Extract the [X, Y] coordinate from the center of the cell holding the provided text.  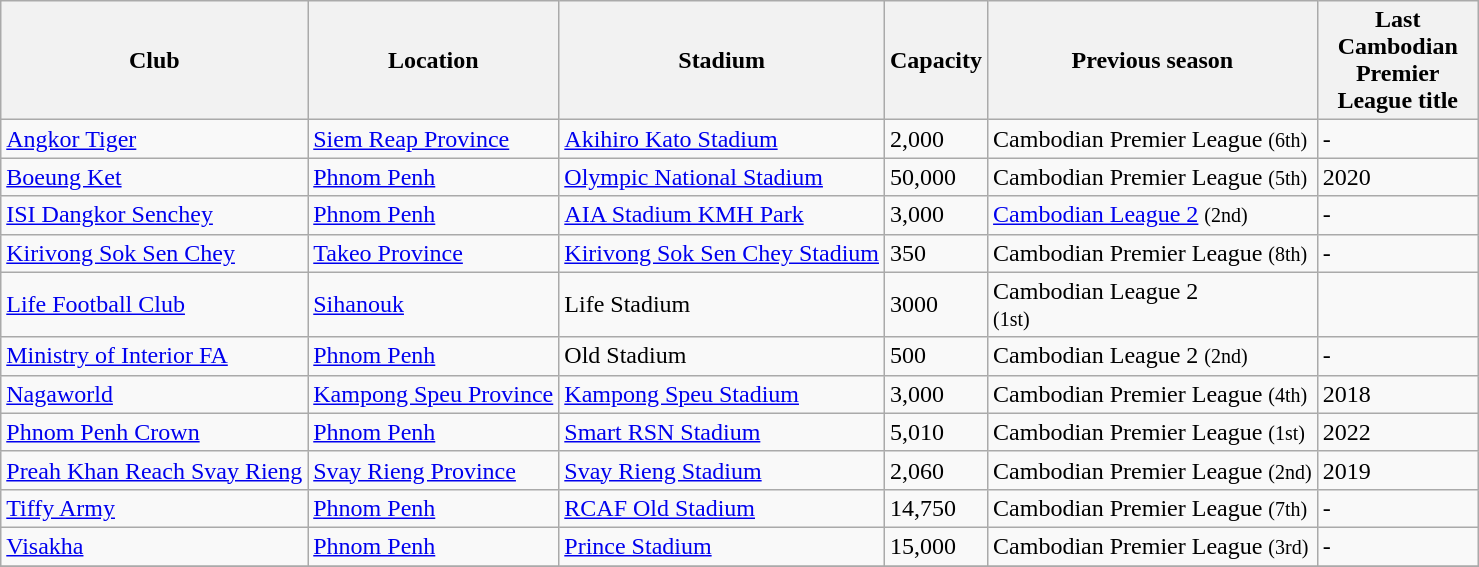
Last Cambodian Premier League title [1398, 60]
Preah Khan Reach Svay Rieng [154, 470]
3000 [936, 304]
Visakha [154, 546]
Kirivong Sok Sen Chey Stadium [722, 253]
RCAF Old Stadium [722, 508]
Previous season [1153, 60]
Cambodian Premier League (3rd) [1153, 546]
Nagaworld [154, 394]
Prince Stadium [722, 546]
350 [936, 253]
Angkor Tiger [154, 139]
5,010 [936, 432]
Phnom Penh Crown [154, 432]
15,000 [936, 546]
Stadium [722, 60]
50,000 [936, 177]
Cambodian Premier League (5th) [1153, 177]
Cambodian Premier League (8th) [1153, 253]
500 [936, 356]
Cambodian League 2(1st) [1153, 304]
Svay Rieng Stadium [722, 470]
Cambodian Premier League (1st) [1153, 432]
2020 [1398, 177]
Cambodian Premier League (4th) [1153, 394]
ISI Dangkor Senchey [154, 215]
Club [154, 60]
Cambodian Premier League (7th) [1153, 508]
Cambodian Premier League (2nd) [1153, 470]
2,000 [936, 139]
Smart RSN Stadium [722, 432]
Boeung Ket [154, 177]
AIA Stadium KMH Park [722, 215]
Tiffy Army [154, 508]
2022 [1398, 432]
Olympic National Stadium [722, 177]
2,060 [936, 470]
2018 [1398, 394]
Ministry of Interior FA [154, 356]
Kirivong Sok Sen Chey [154, 253]
Life Stadium [722, 304]
Old Stadium [722, 356]
Svay Rieng Province [434, 470]
Siem Reap Province [434, 139]
Capacity [936, 60]
Cambodian Premier League (6th) [1153, 139]
Sihanouk [434, 304]
Kampong Speu Stadium [722, 394]
Takeo Province [434, 253]
Kampong Speu Province [434, 394]
14,750 [936, 508]
Life Football Club [154, 304]
Akihiro Kato Stadium [722, 139]
2019 [1398, 470]
Location [434, 60]
